Find where the given text appears and provide that cell's center as (x, y) coordinate. 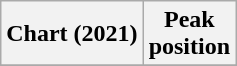
Peakposition (189, 34)
Chart (2021) (72, 34)
